For the text-containing cell, return its midpoint in (x, y) coordinate format. 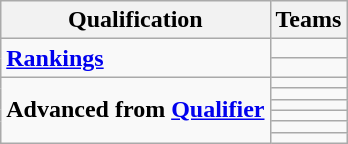
Advanced from Qualifier (136, 110)
Rankings (136, 58)
Qualification (136, 20)
Teams (308, 20)
